Provide the (x, y) coordinate of the cell's center where the given text is located.  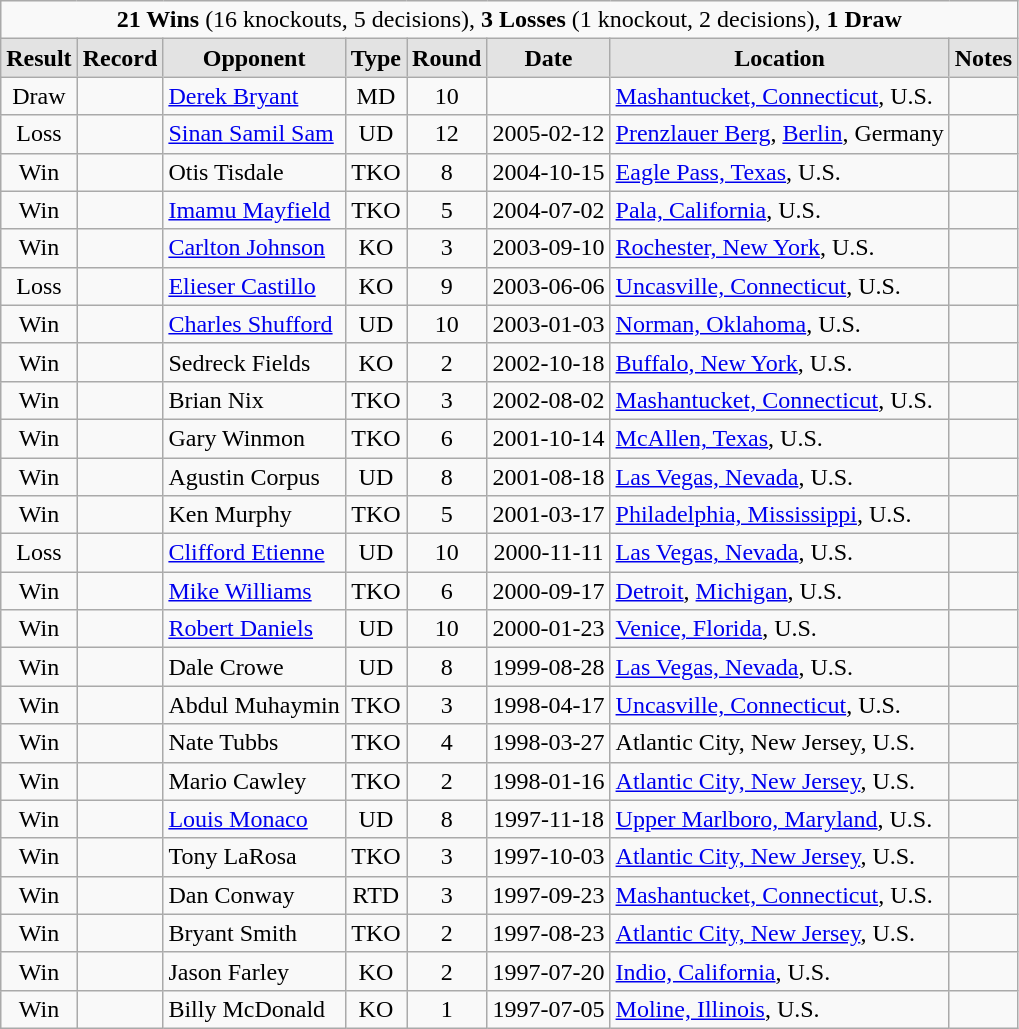
Sedreck Fields (254, 362)
MD (376, 96)
Buffalo, New York, U.S. (780, 362)
Dan Conway (254, 895)
Tony LaRosa (254, 857)
Carlton Johnson (254, 248)
1997-08-23 (548, 933)
Eagle Pass, Texas, U.S. (780, 172)
2004-10-15 (548, 172)
Mario Cawley (254, 781)
Upper Marlboro, Maryland, U.S. (780, 819)
Otis Tisdale (254, 172)
Mike Williams (254, 591)
1997-11-18 (548, 819)
Gary Winmon (254, 438)
2000-11-11 (548, 553)
1998-01-16 (548, 781)
1998-04-17 (548, 705)
Imamu Mayfield (254, 210)
Louis Monaco (254, 819)
Abdul Muhaymin (254, 705)
Elieser Castillo (254, 286)
Dale Crowe (254, 667)
2000-09-17 (548, 591)
9 (447, 286)
Ken Murphy (254, 515)
Round (447, 58)
1 (447, 1009)
2001-03-17 (548, 515)
Bryant Smith (254, 933)
Sinan Samil Sam (254, 134)
Brian Nix (254, 400)
Clifford Etienne (254, 553)
2003-01-03 (548, 324)
Pala, California, U.S. (780, 210)
1999-08-28 (548, 667)
21 Wins (16 knockouts, 5 decisions), 3 Losses (1 knockout, 2 decisions), 1 Draw (510, 20)
Jason Farley (254, 971)
2003-09-10 (548, 248)
4 (447, 743)
Notes (983, 58)
2000-01-23 (548, 629)
Philadelphia, Mississippi, U.S. (780, 515)
Prenzlauer Berg, Berlin, Germany (780, 134)
2005-02-12 (548, 134)
2002-08-02 (548, 400)
Result (39, 58)
Type (376, 58)
McAllen, Texas, U.S. (780, 438)
Norman, Oklahoma, U.S. (780, 324)
Rochester, New York, U.S. (780, 248)
Nate Tubbs (254, 743)
1997-07-05 (548, 1009)
12 (447, 134)
1998-03-27 (548, 743)
Detroit, Michigan, U.S. (780, 591)
2003-06-06 (548, 286)
Draw (39, 96)
2002-10-18 (548, 362)
Billy McDonald (254, 1009)
Charles Shufford (254, 324)
2001-10-14 (548, 438)
Agustin Corpus (254, 477)
Derek Bryant (254, 96)
Opponent (254, 58)
Date (548, 58)
1997-10-03 (548, 857)
Venice, Florida, U.S. (780, 629)
1997-07-20 (548, 971)
RTD (376, 895)
Record (120, 58)
Location (780, 58)
Robert Daniels (254, 629)
Moline, Illinois, U.S. (780, 1009)
Indio, California, U.S. (780, 971)
2001-08-18 (548, 477)
2004-07-02 (548, 210)
1997-09-23 (548, 895)
